For the text-containing cell, return its midpoint in (x, y) coordinate format. 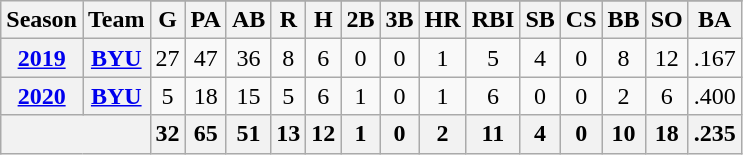
32 (168, 134)
11 (493, 134)
13 (288, 134)
47 (206, 58)
HR (442, 20)
.400 (714, 96)
.235 (714, 134)
15 (248, 96)
PA (206, 20)
SB (540, 20)
BB (624, 20)
RBI (493, 20)
SO (666, 20)
H (324, 20)
51 (248, 134)
Season (42, 20)
.167 (714, 58)
2B (360, 20)
2020 (42, 96)
BA (714, 20)
27 (168, 58)
CS (581, 20)
65 (206, 134)
3B (400, 20)
G (168, 20)
AB (248, 20)
R (288, 20)
Team (116, 20)
2019 (42, 58)
36 (248, 58)
10 (624, 134)
